Find where the given text appears and provide that cell's center as (x, y) coordinate. 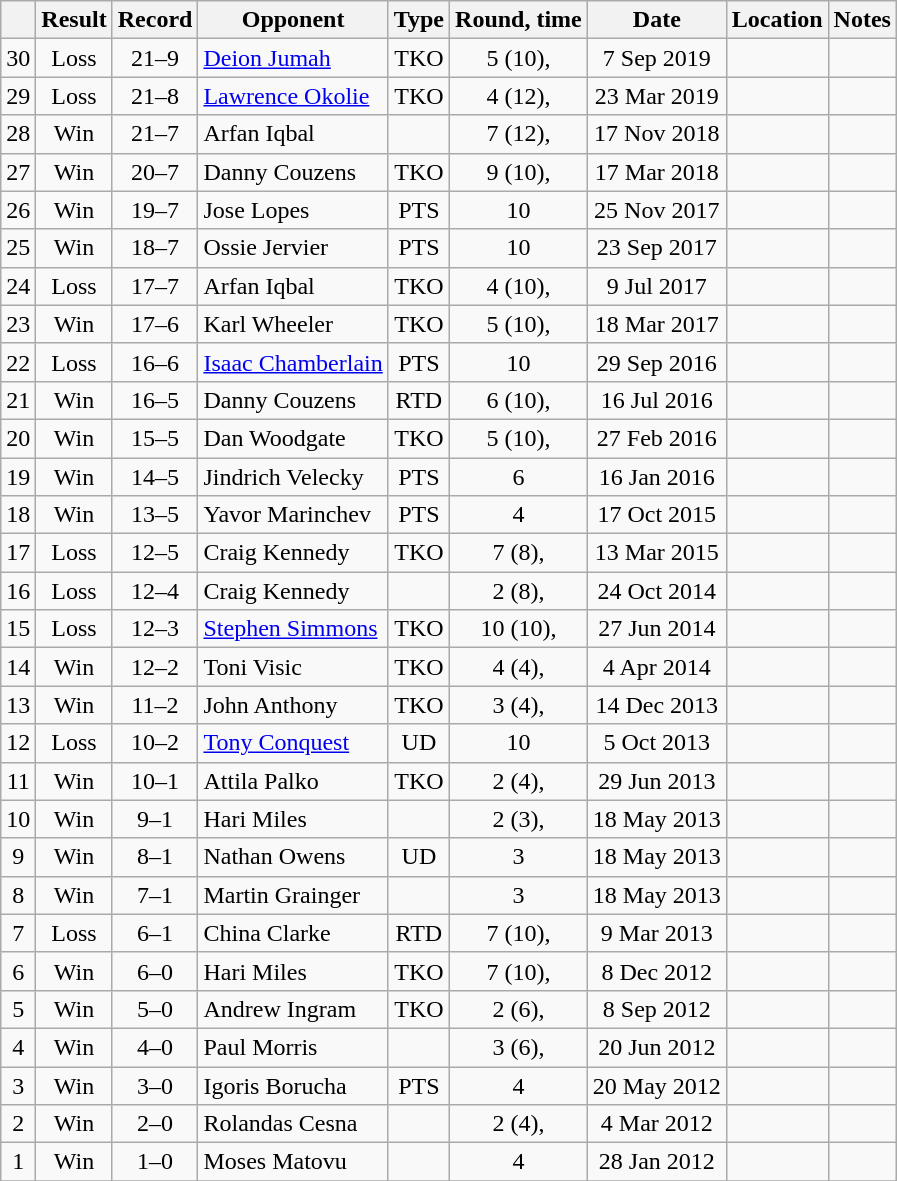
Moses Matovu (293, 1162)
10–2 (155, 743)
3 (6), (519, 1047)
12 (18, 743)
14 (18, 667)
4 (10), (519, 286)
21 (18, 400)
17–6 (155, 324)
18 Mar 2017 (656, 324)
Tony Conquest (293, 743)
16 Jan 2016 (656, 477)
11–2 (155, 705)
2 (3), (519, 819)
Dan Woodgate (293, 438)
1–0 (155, 1162)
19–7 (155, 210)
11 (18, 781)
29 Sep 2016 (656, 362)
Ossie Jervier (293, 248)
9 (10), (519, 172)
9–1 (155, 819)
Toni Visic (293, 667)
7–1 (155, 895)
17 Nov 2018 (656, 134)
16 Jul 2016 (656, 400)
24 (18, 286)
17–7 (155, 286)
8 Dec 2012 (656, 971)
8 Sep 2012 (656, 1009)
Karl Wheeler (293, 324)
Yavor Marinchev (293, 515)
3 (4), (519, 705)
20 Jun 2012 (656, 1047)
Type (418, 20)
28 (18, 134)
13 (18, 705)
16–6 (155, 362)
Nathan Owens (293, 857)
18 (18, 515)
5 Oct 2013 (656, 743)
Jose Lopes (293, 210)
23 Sep 2017 (656, 248)
22 (18, 362)
16 (18, 591)
10 (10), (519, 629)
8 (18, 895)
2 (18, 1124)
10–1 (155, 781)
17 (18, 553)
29 Jun 2013 (656, 781)
4 Apr 2014 (656, 667)
Isaac Chamberlain (293, 362)
9 (18, 857)
17 Mar 2018 (656, 172)
4–0 (155, 1047)
20 May 2012 (656, 1085)
Attila Palko (293, 781)
25 Nov 2017 (656, 210)
4 (4), (519, 667)
Round, time (519, 20)
2–0 (155, 1124)
7 Sep 2019 (656, 58)
8–1 (155, 857)
13–5 (155, 515)
24 Oct 2014 (656, 591)
23 Mar 2019 (656, 96)
1 (18, 1162)
29 (18, 96)
5–0 (155, 1009)
4 Mar 2012 (656, 1124)
17 Oct 2015 (656, 515)
Andrew Ingram (293, 1009)
5 (18, 1009)
21–9 (155, 58)
27 Feb 2016 (656, 438)
12–3 (155, 629)
Martin Grainger (293, 895)
4 (12), (519, 96)
27 Jun 2014 (656, 629)
Date (656, 20)
Opponent (293, 20)
7 (18, 933)
9 Jul 2017 (656, 286)
Result (74, 20)
Record (155, 20)
25 (18, 248)
12–5 (155, 553)
15 (18, 629)
21–7 (155, 134)
Rolandas Cesna (293, 1124)
Deion Jumah (293, 58)
John Anthony (293, 705)
Lawrence Okolie (293, 96)
23 (18, 324)
Stephen Simmons (293, 629)
20 (18, 438)
2 (6), (519, 1009)
9 Mar 2013 (656, 933)
26 (18, 210)
Notes (862, 20)
6–1 (155, 933)
Jindrich Velecky (293, 477)
12–2 (155, 667)
12–4 (155, 591)
28 Jan 2012 (656, 1162)
13 Mar 2015 (656, 553)
3–0 (155, 1085)
Paul Morris (293, 1047)
Location (777, 20)
2 (8), (519, 591)
6 (10), (519, 400)
30 (18, 58)
19 (18, 477)
7 (8), (519, 553)
27 (18, 172)
China Clarke (293, 933)
16–5 (155, 400)
21–8 (155, 96)
20–7 (155, 172)
15–5 (155, 438)
14–5 (155, 477)
7 (12), (519, 134)
6–0 (155, 971)
14 Dec 2013 (656, 705)
Igoris Borucha (293, 1085)
18–7 (155, 248)
